Extract the (X, Y) coordinate from the center of the cell holding the provided text.  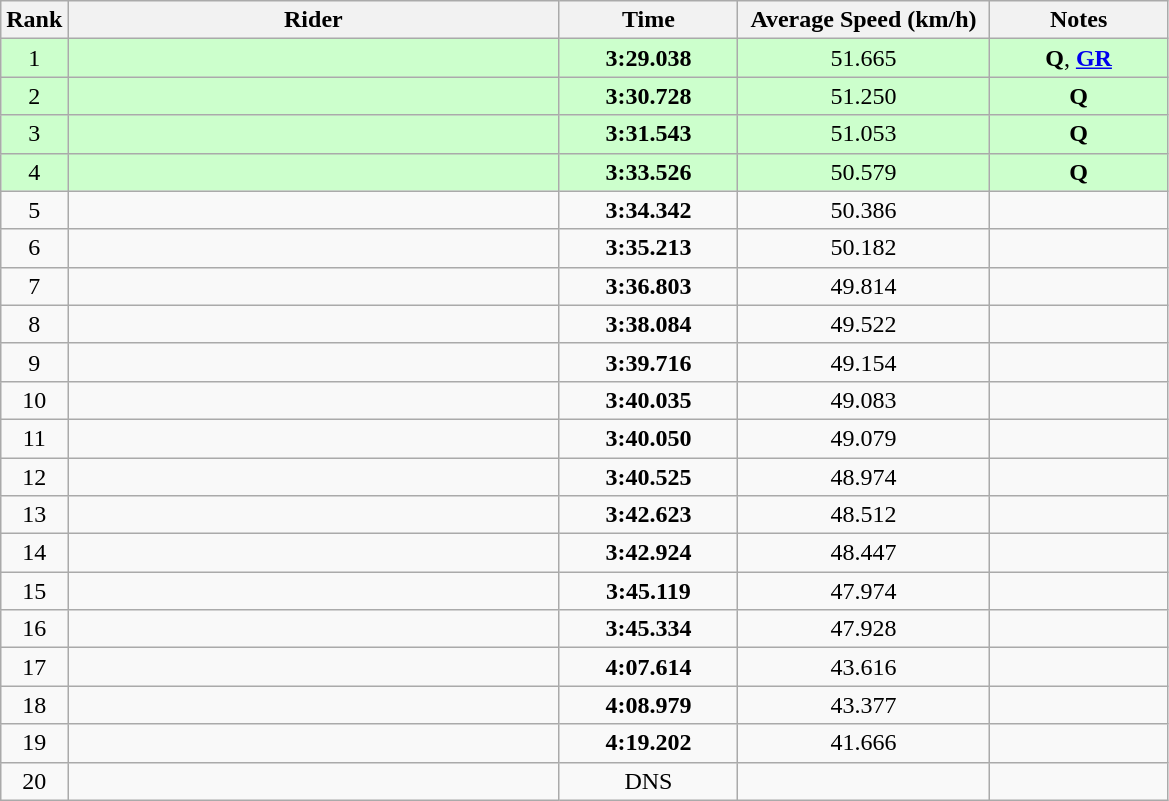
16 (34, 629)
41.666 (864, 743)
14 (34, 553)
12 (34, 477)
49.154 (864, 362)
DNS (648, 781)
3:38.084 (648, 324)
15 (34, 591)
3:42.924 (648, 553)
3:35.213 (648, 248)
48.447 (864, 553)
11 (34, 438)
43.616 (864, 667)
18 (34, 705)
4 (34, 172)
10 (34, 400)
Time (648, 20)
50.182 (864, 248)
3:34.342 (648, 210)
17 (34, 667)
49.083 (864, 400)
Average Speed (km/h) (864, 20)
3:33.526 (648, 172)
6 (34, 248)
3:29.038 (648, 58)
3:31.543 (648, 134)
43.377 (864, 705)
3:42.623 (648, 515)
7 (34, 286)
3:45.334 (648, 629)
3:40.050 (648, 438)
9 (34, 362)
50.386 (864, 210)
1 (34, 58)
20 (34, 781)
3:30.728 (648, 96)
3:39.716 (648, 362)
Q, GR (1078, 58)
13 (34, 515)
5 (34, 210)
49.079 (864, 438)
Notes (1078, 20)
51.665 (864, 58)
Rider (314, 20)
50.579 (864, 172)
51.053 (864, 134)
4:08.979 (648, 705)
3:40.525 (648, 477)
3:40.035 (648, 400)
49.814 (864, 286)
49.522 (864, 324)
4:19.202 (648, 743)
47.974 (864, 591)
19 (34, 743)
2 (34, 96)
3:45.119 (648, 591)
Rank (34, 20)
3:36.803 (648, 286)
3 (34, 134)
47.928 (864, 629)
48.512 (864, 515)
51.250 (864, 96)
48.974 (864, 477)
4:07.614 (648, 667)
8 (34, 324)
